Determine the [X, Y] coordinate at the center of the cell enclosing the given text.  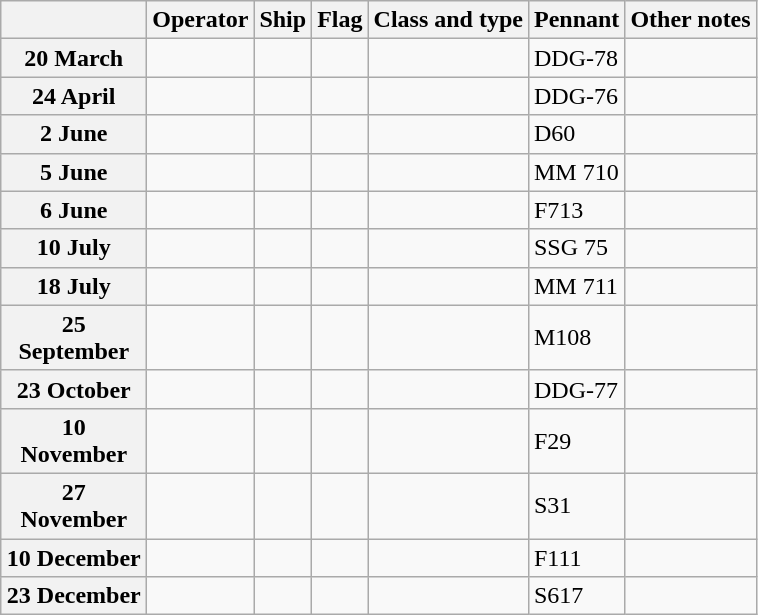
24 April [74, 96]
Operator [200, 20]
6 June [74, 210]
Flag [340, 20]
MM 711 [576, 286]
MM 710 [576, 172]
2 June [74, 134]
S617 [576, 596]
D60 [576, 134]
23 December [74, 596]
F713 [576, 210]
5 June [74, 172]
F29 [576, 440]
Ship [283, 20]
20 March [74, 58]
F111 [576, 557]
27 November [74, 506]
Pennant [576, 20]
23 October [74, 389]
10 December [74, 557]
DDG-78 [576, 58]
DDG-76 [576, 96]
SSG 75 [576, 248]
Class and type [448, 20]
S31 [576, 506]
18 July [74, 286]
10 July [74, 248]
25 September [74, 338]
Other notes [690, 20]
DDG-77 [576, 389]
M108 [576, 338]
10 November [74, 440]
